Extract the [X, Y] coordinate from the center of the cell holding the provided text.  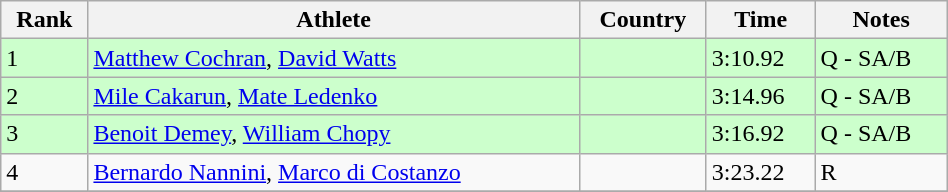
Notes [881, 20]
Country [642, 20]
R [881, 172]
Mile Cakarun, Mate Ledenko [334, 96]
Athlete [334, 20]
3:14.96 [760, 96]
3 [44, 134]
3:23.22 [760, 172]
Benoit Demey, William Chopy [334, 134]
Time [760, 20]
1 [44, 58]
Rank [44, 20]
4 [44, 172]
Bernardo Nannini, Marco di Costanzo [334, 172]
3:16.92 [760, 134]
2 [44, 96]
Matthew Cochran, David Watts [334, 58]
3:10.92 [760, 58]
